Identify which cell holds the provided text, then report its (X, Y) central coordinate. 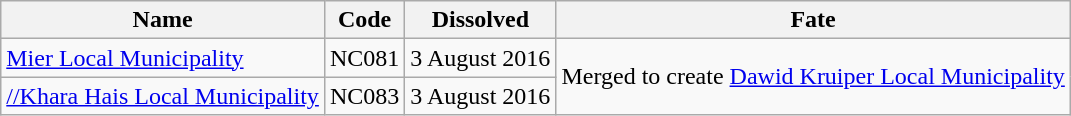
Code (364, 20)
Mier Local Municipality (163, 58)
Dissolved (480, 20)
NC081 (364, 58)
NC083 (364, 96)
//Khara Hais Local Municipality (163, 96)
Fate (813, 20)
Name (163, 20)
Merged to create Dawid Kruiper Local Municipality (813, 77)
